Output the (x, y) coordinate of the center of the cell containing the given text.  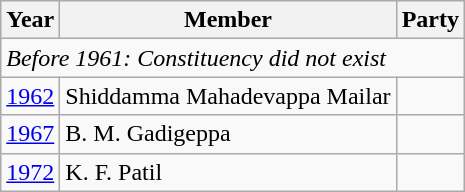
1972 (30, 172)
B. M. Gadigeppa (228, 134)
K. F. Patil (228, 172)
1967 (30, 134)
Shiddamma Mahadevappa Mailar (228, 96)
Year (30, 20)
Party (430, 20)
Before 1961: Constituency did not exist (233, 58)
Member (228, 20)
1962 (30, 96)
